Extract the (X, Y) coordinate from the center of the cell holding the provided text.  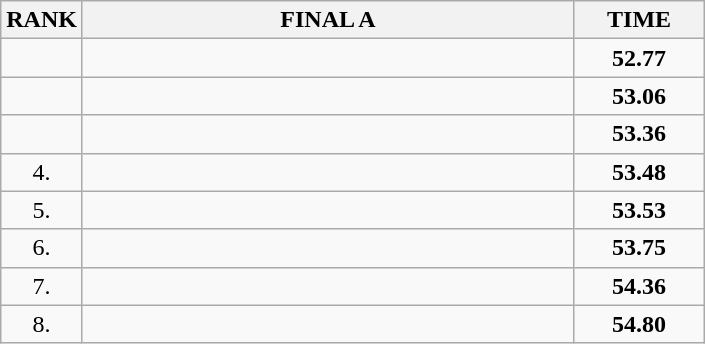
53.48 (640, 172)
54.36 (640, 286)
RANK (42, 20)
53.75 (640, 248)
53.53 (640, 210)
53.36 (640, 134)
6. (42, 248)
5. (42, 210)
54.80 (640, 324)
53.06 (640, 96)
7. (42, 286)
52.77 (640, 58)
4. (42, 172)
8. (42, 324)
TIME (640, 20)
FINAL A (328, 20)
